Provide the (x, y) coordinate of the cell's center where the given text is located.  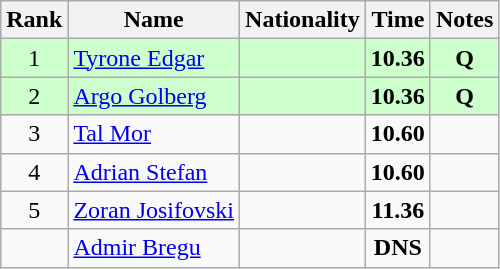
Tal Mor (154, 134)
Tyrone Edgar (154, 58)
Name (154, 20)
5 (34, 210)
3 (34, 134)
Nationality (303, 20)
4 (34, 172)
Zoran Josifovski (154, 210)
Argo Golberg (154, 96)
2 (34, 96)
Rank (34, 20)
DNS (398, 248)
Time (398, 20)
Adrian Stefan (154, 172)
1 (34, 58)
Admir Bregu (154, 248)
Notes (464, 20)
11.36 (398, 210)
